Determine the [X, Y] coordinate at the center of the cell enclosing the given text.  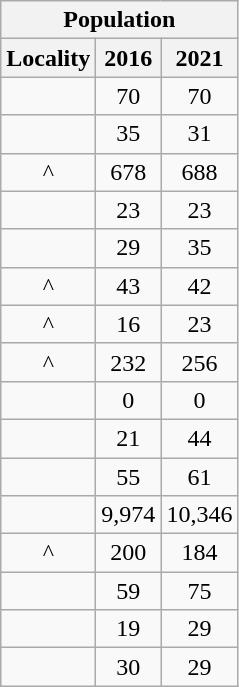
10,346 [200, 515]
Population [120, 20]
256 [200, 362]
2016 [128, 58]
184 [200, 553]
232 [128, 362]
19 [128, 629]
678 [128, 172]
Locality [48, 58]
43 [128, 286]
59 [128, 591]
2021 [200, 58]
61 [200, 477]
42 [200, 286]
55 [128, 477]
31 [200, 134]
200 [128, 553]
75 [200, 591]
16 [128, 324]
9,974 [128, 515]
30 [128, 667]
21 [128, 438]
44 [200, 438]
688 [200, 172]
